Extract the (X, Y) coordinate from the center of the cell holding the provided text.  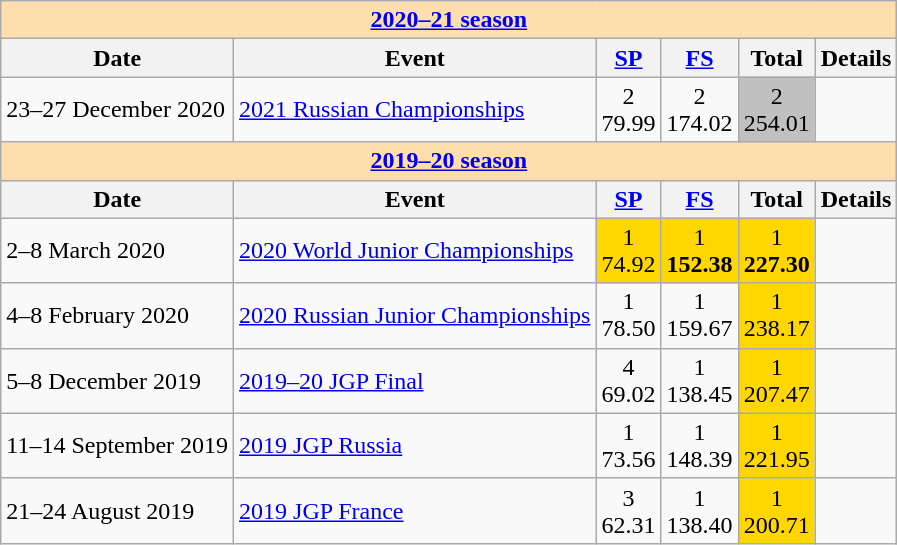
1 74.92 (628, 250)
23–27 December 2020 (118, 110)
1 138.40 (700, 510)
2019 JGP Russia (415, 446)
2021 Russian Championships (415, 110)
1 148.39 (700, 446)
5–8 December 2019 (118, 380)
2 174.02 (700, 110)
3 62.31 (628, 510)
2020 Russian Junior Championships (415, 316)
11–14 September 2019 (118, 446)
2 79.99 (628, 110)
2019–20 JGP Final (415, 380)
1 238.17 (776, 316)
1 152.38 (700, 250)
1 200.71 (776, 510)
1 138.45 (700, 380)
2019–20 season (449, 161)
2020–21 season (449, 20)
1 227.30 (776, 250)
1 159.67 (700, 316)
2–8 March 2020 (118, 250)
2 254.01 (776, 110)
1 73.56 (628, 446)
1 78.50 (628, 316)
4–8 February 2020 (118, 316)
2020 World Junior Championships (415, 250)
21–24 August 2019 (118, 510)
2019 JGP France (415, 510)
4 69.02 (628, 380)
1 221.95 (776, 446)
1 207.47 (776, 380)
